Capture the cell that displays the provided text and extract its [x, y] central coordinate. 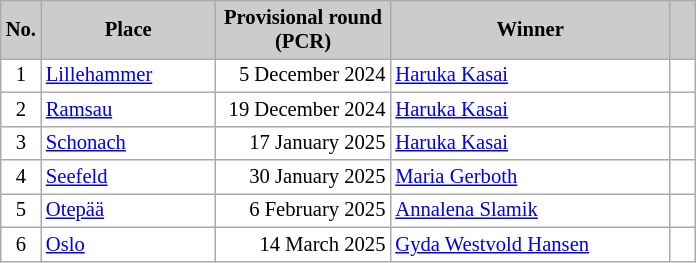
19 December 2024 [304, 109]
6 [21, 244]
14 March 2025 [304, 244]
Winner [530, 29]
Schonach [128, 143]
5 [21, 210]
5 December 2024 [304, 75]
Lillehammer [128, 75]
2 [21, 109]
Seefeld [128, 177]
Gyda Westvold Hansen [530, 244]
Oslo [128, 244]
Annalena Slamik [530, 210]
6 February 2025 [304, 210]
17 January 2025 [304, 143]
4 [21, 177]
30 January 2025 [304, 177]
No. [21, 29]
Otepää [128, 210]
1 [21, 75]
Provisional round (PCR) [304, 29]
3 [21, 143]
Maria Gerboth [530, 177]
Ramsau [128, 109]
Place [128, 29]
